Search for the cell housing the specified text and yield its [X, Y] center coordinate. 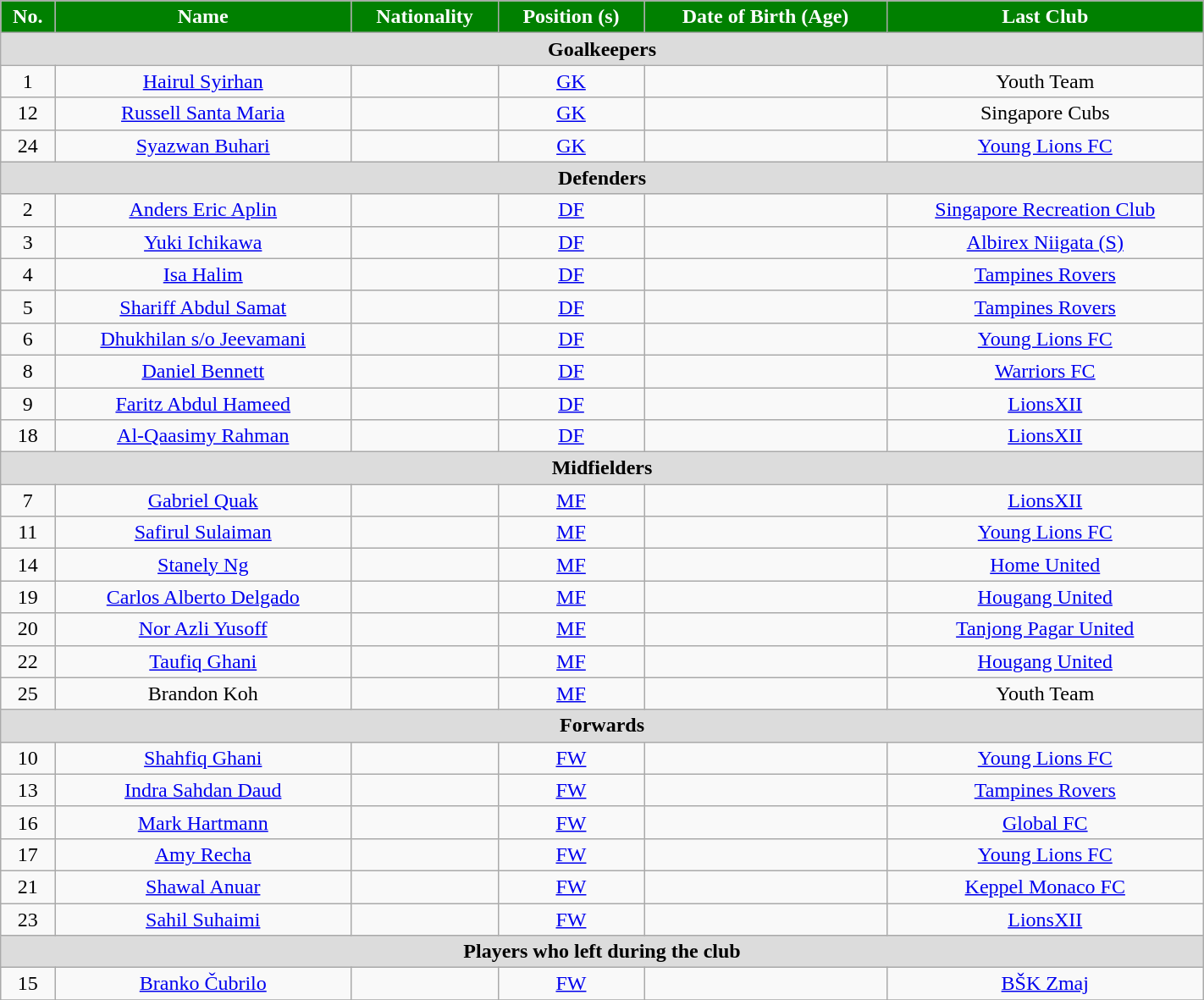
Global FC [1045, 822]
No. [28, 17]
Nationality [425, 17]
Albirex Niigata (S) [1045, 242]
Sahil Suhaimi [203, 919]
Players who left during the club [602, 952]
Date of Birth (Age) [765, 17]
Shahfiq Ghani [203, 758]
Al-Qaasimy Rahman [203, 436]
13 [28, 790]
Nor Azli Yusoff [203, 629]
16 [28, 822]
Last Club [1045, 17]
4 [28, 274]
Midfielders [602, 468]
Isa Halim [203, 274]
Position (s) [571, 17]
23 [28, 919]
21 [28, 887]
19 [28, 597]
Singapore Cubs [1045, 113]
7 [28, 500]
Stanely Ng [203, 565]
Taufiq Ghani [203, 661]
Defenders [602, 178]
10 [28, 758]
Syazwan Buhari [203, 146]
Tanjong Pagar United [1045, 629]
BŠK Zmaj [1045, 984]
11 [28, 533]
17 [28, 854]
Anders Eric Aplin [203, 210]
Carlos Alberto Delgado [203, 597]
Safirul Sulaiman [203, 533]
Indra Sahdan Daud [203, 790]
20 [28, 629]
Mark Hartmann [203, 822]
Singapore Recreation Club [1045, 210]
Amy Recha [203, 854]
Home United [1045, 565]
9 [28, 404]
Forwards [602, 726]
Gabriel Quak [203, 500]
Dhukhilan s/o Jeevamani [203, 339]
Branko Čubrilo [203, 984]
1 [28, 81]
Hairul Syirhan [203, 81]
24 [28, 146]
Warriors FC [1045, 371]
Goalkeepers [602, 49]
18 [28, 436]
8 [28, 371]
Yuki Ichikawa [203, 242]
Name [203, 17]
12 [28, 113]
5 [28, 307]
3 [28, 242]
Brandon Koh [203, 693]
Daniel Bennett [203, 371]
15 [28, 984]
Faritz Abdul Hameed [203, 404]
Keppel Monaco FC [1045, 887]
22 [28, 661]
14 [28, 565]
25 [28, 693]
2 [28, 210]
6 [28, 339]
Russell Santa Maria [203, 113]
Shawal Anuar [203, 887]
Shariff Abdul Samat [203, 307]
